Determine the [X, Y] coordinate at the center of the cell enclosing the given text.  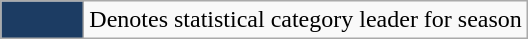
Denotes statistical category leader for season [306, 20]
